Find where the given text appears and provide that cell's center as [x, y] coordinate. 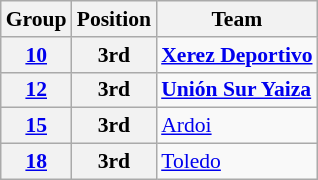
Toledo [236, 162]
12 [36, 90]
Ardoi [236, 126]
Unión Sur Yaiza [236, 90]
Group [36, 19]
15 [36, 126]
18 [36, 162]
Xerez Deportivo [236, 55]
Team [236, 19]
10 [36, 55]
Position [114, 19]
